For the text-containing cell, return its midpoint in (X, Y) coordinate format. 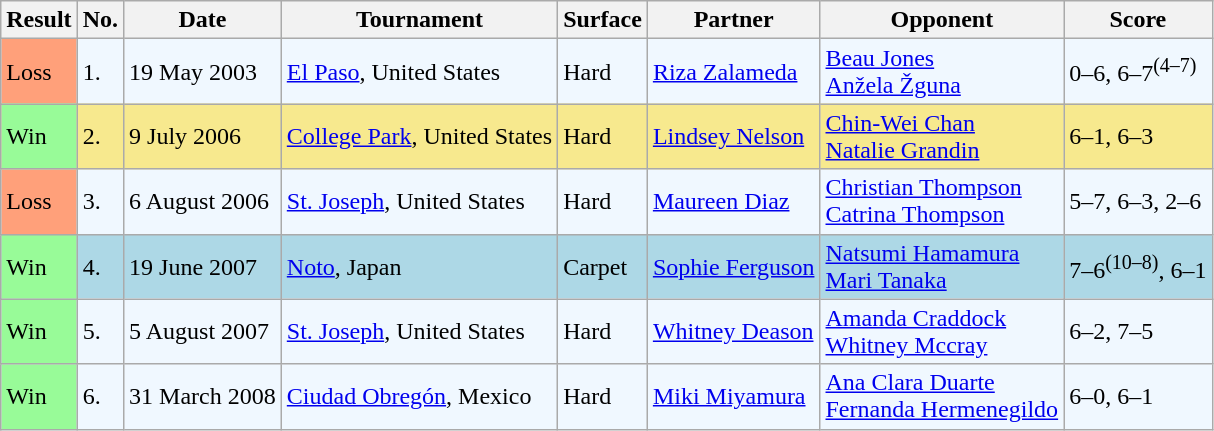
19 June 2007 (203, 266)
5 August 2007 (203, 332)
Noto, Japan (419, 266)
College Park, United States (419, 136)
No. (100, 20)
Partner (734, 20)
Surface (603, 20)
Lindsey Nelson (734, 136)
6 August 2006 (203, 202)
9 July 2006 (203, 136)
3. (100, 202)
Date (203, 20)
Score (1138, 20)
El Paso, United States (419, 72)
5. (100, 332)
Beau Jones Anžela Žguna (942, 72)
6–2, 7–5 (1138, 332)
5–7, 6–3, 2–6 (1138, 202)
Sophie Ferguson (734, 266)
0–6, 6–7(4–7) (1138, 72)
1. (100, 72)
7–6(10–8), 6–1 (1138, 266)
31 March 2008 (203, 396)
Result (39, 20)
Miki Miyamura (734, 396)
Riza Zalameda (734, 72)
6. (100, 396)
19 May 2003 (203, 72)
Chin-Wei Chan Natalie Grandin (942, 136)
Amanda Craddock Whitney Mccray (942, 332)
Ana Clara Duarte Fernanda Hermenegildo (942, 396)
2. (100, 136)
6–0, 6–1 (1138, 396)
Opponent (942, 20)
Maureen Diaz (734, 202)
Whitney Deason (734, 332)
Tournament (419, 20)
Carpet (603, 266)
4. (100, 266)
Ciudad Obregón, Mexico (419, 396)
6–1, 6–3 (1138, 136)
Natsumi Hamamura Mari Tanaka (942, 266)
Christian Thompson Catrina Thompson (942, 202)
